Return the [X, Y] coordinate for the center point of the cell that contains the specified text.  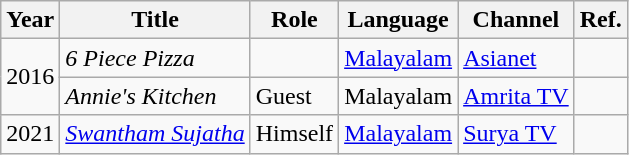
Guest [294, 96]
6 Piece Pizza [155, 58]
Year [30, 20]
Role [294, 20]
Title [155, 20]
2016 [30, 77]
2021 [30, 134]
Himself [294, 134]
Surya TV [516, 134]
Channel [516, 20]
Swantham Sujatha [155, 134]
Asianet [516, 58]
Annie's Kitchen [155, 96]
Ref. [600, 20]
Language [398, 20]
Amrita TV [516, 96]
